Pinpoint the cell where the given text exists, returning its (X, Y) midpoint coordinate. 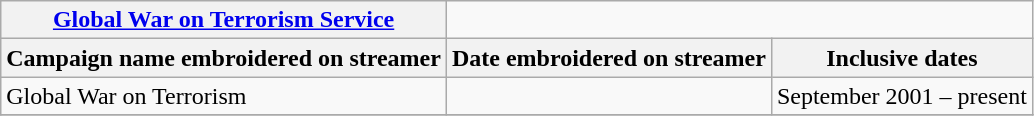
Campaign name embroidered on streamer (224, 58)
Global War on Terrorism Service (224, 20)
Global War on Terrorism (224, 96)
Inclusive dates (902, 58)
September 2001 – present (902, 96)
Date embroidered on streamer (608, 58)
